Return the (X, Y) coordinate for the center point of the cell that contains the specified text.  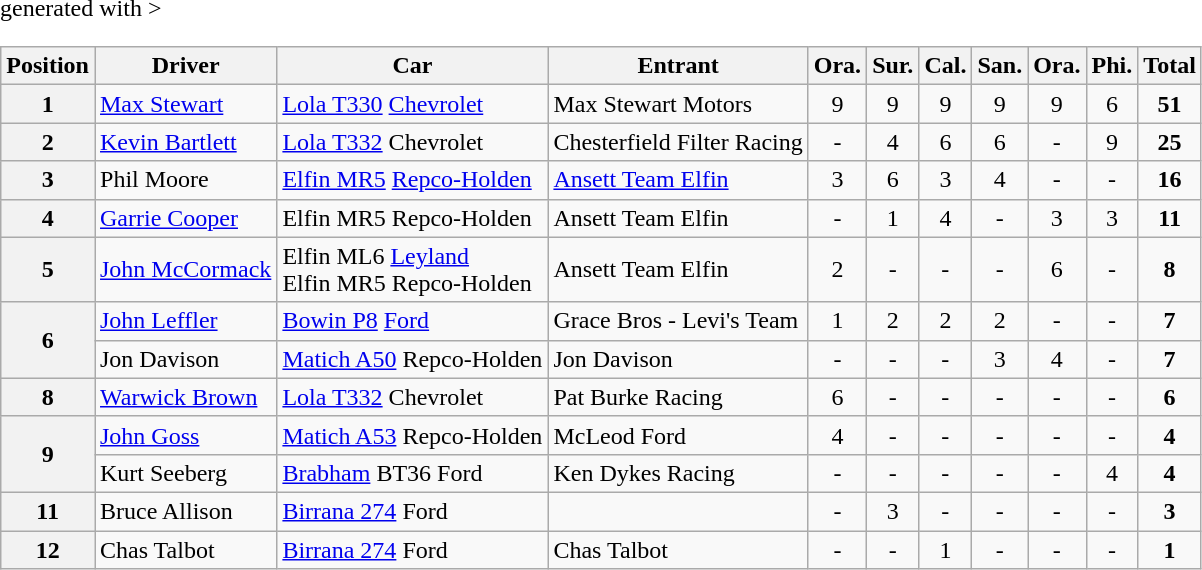
5 (48, 270)
Chesterfield Filter Racing (678, 142)
Ken Dykes Racing (678, 473)
Elfin ML6 LeylandElfin MR5 Repco-Holden (412, 270)
Sur. (893, 66)
Brabham BT36 Ford (412, 473)
16 (1170, 180)
Position (48, 66)
John Leffler (185, 321)
Warwick Brown (185, 397)
Garrie Cooper (185, 218)
25 (1170, 142)
Phil Moore (185, 180)
Grace Bros - Levi's Team (678, 321)
Max Stewart (185, 104)
Pat Burke Racing (678, 397)
Kurt Seeberg (185, 473)
Car (412, 66)
Kevin Bartlett (185, 142)
San. (1000, 66)
Bowin P8 Ford (412, 321)
Entrant (678, 66)
Lola T330 Chevrolet (412, 104)
Bruce Allison (185, 511)
Driver (185, 66)
Cal. (946, 66)
Matich A53 Repco-Holden (412, 435)
John McCormack (185, 270)
Matich A50 Repco-Holden (412, 359)
Total (1170, 66)
John Goss (185, 435)
Max Stewart Motors (678, 104)
Phi. (1112, 66)
12 (48, 549)
51 (1170, 104)
McLeod Ford (678, 435)
